Extract the (x, y) coordinate from the center of the cell holding the provided text.  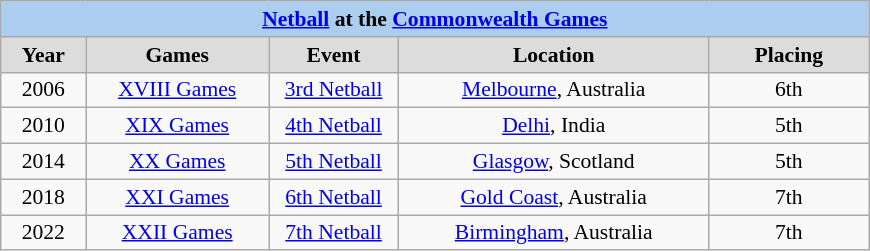
XX Games (178, 162)
XXI Games (178, 197)
2018 (44, 197)
5th Netball (333, 162)
XXII Games (178, 233)
3rd Netball (333, 90)
Delhi, India (554, 126)
7th Netball (333, 233)
2006 (44, 90)
Melbourne, Australia (554, 90)
2010 (44, 126)
2022 (44, 233)
4th Netball (333, 126)
Games (178, 55)
Gold Coast, Australia (554, 197)
Year (44, 55)
Birmingham, Australia (554, 233)
Placing (789, 55)
XIX Games (178, 126)
Event (333, 55)
6th (789, 90)
6th Netball (333, 197)
2014 (44, 162)
Location (554, 55)
Netball at the Commonwealth Games (435, 19)
Glasgow, Scotland (554, 162)
XVIII Games (178, 90)
